Locate the cell with the specified text and output its (x, y) center coordinate. 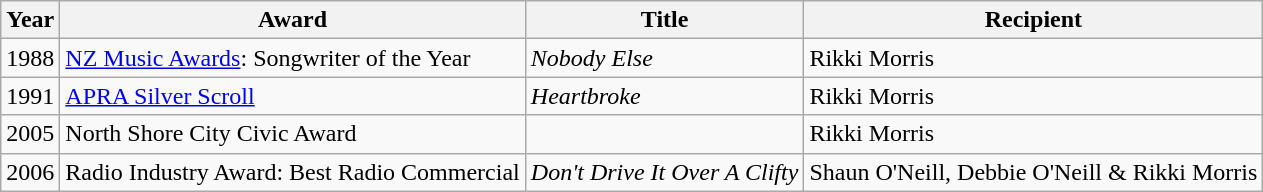
Recipient (1034, 20)
Radio Industry Award: Best Radio Commercial (292, 172)
1988 (30, 58)
2005 (30, 134)
Don't Drive It Over A Clifty (664, 172)
Year (30, 20)
1991 (30, 96)
Heartbroke (664, 96)
Shaun O'Neill, Debbie O'Neill & Rikki Morris (1034, 172)
Title (664, 20)
NZ Music Awards: Songwriter of the Year (292, 58)
Award (292, 20)
North Shore City Civic Award (292, 134)
2006 (30, 172)
APRA Silver Scroll (292, 96)
Nobody Else (664, 58)
